Output the (x, y) coordinate of the center of the cell containing the given text.  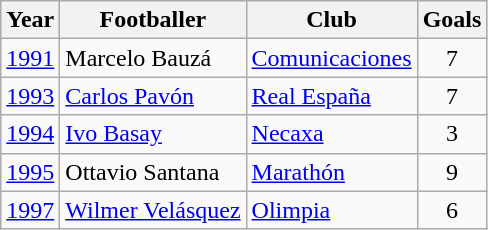
9 (452, 172)
Ivo Basay (153, 134)
1993 (30, 96)
Footballer (153, 20)
Wilmer Velásquez (153, 210)
Real España (332, 96)
Club (332, 20)
Marathón (332, 172)
Goals (452, 20)
1995 (30, 172)
Year (30, 20)
Carlos Pavón (153, 96)
1994 (30, 134)
1991 (30, 58)
Comunicaciones (332, 58)
3 (452, 134)
Necaxa (332, 134)
Ottavio Santana (153, 172)
Marcelo Bauzá (153, 58)
1997 (30, 210)
6 (452, 210)
Olimpia (332, 210)
